Provide the [x, y] coordinate of the cell's center where the given text is located.  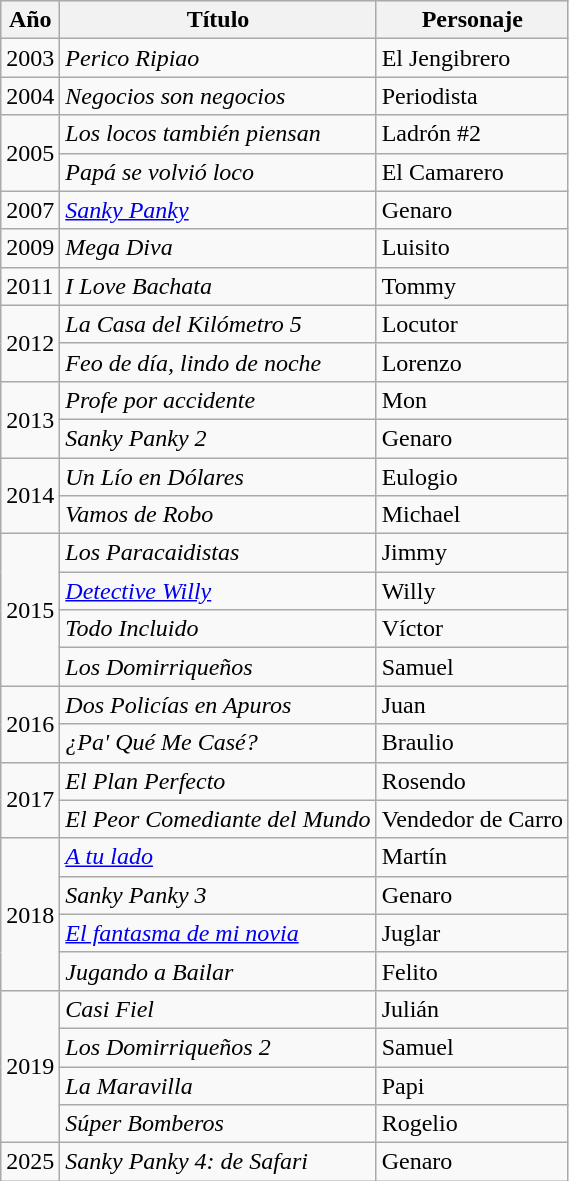
Sanky Panky [218, 210]
Rogelio [472, 1124]
Julián [472, 1009]
2013 [30, 419]
2012 [30, 343]
Braulio [472, 743]
Locutor [472, 324]
2019 [30, 1066]
2025 [30, 1162]
A tu lado [218, 857]
Profe por accidente [218, 400]
Un Lío en Dólares [218, 477]
Rosendo [472, 781]
Papi [472, 1085]
Víctor [472, 629]
I Love Bachata [218, 286]
Perico Ripiao [218, 58]
2004 [30, 96]
Mon [472, 400]
Sanky Panky 3 [218, 895]
Lorenzo [472, 362]
Dos Policías en Apuros [218, 705]
Eulogio [472, 477]
2003 [30, 58]
Los Domirriqueños [218, 667]
El fantasma de mi novia [218, 933]
Martín [472, 857]
Año [30, 20]
El Jengibrero [472, 58]
Detective Willy [218, 591]
Sanky Panky 2 [218, 438]
Periodista [472, 96]
Papá se volvió loco [218, 172]
Ladrón #2 [472, 134]
2009 [30, 248]
Los locos también piensan [218, 134]
Vamos de Robo [218, 515]
Mega Diva [218, 248]
2014 [30, 496]
Título [218, 20]
2018 [30, 914]
El Camarero [472, 172]
El Plan Perfecto [218, 781]
Jugando a Bailar [218, 971]
Casi Fiel [218, 1009]
2015 [30, 610]
Vendedor de Carro [472, 819]
Feo de día, lindo de noche [218, 362]
¿Pa' Qué Me Casé? [218, 743]
2017 [30, 800]
Los Paracaidistas [218, 553]
2005 [30, 153]
La Maravilla [218, 1085]
Sanky Panky 4: de Safari [218, 1162]
Todo Incluido [218, 629]
Willy [472, 591]
Jimmy [472, 553]
Personaje [472, 20]
2016 [30, 724]
Negocios son negocios [218, 96]
La Casa del Kilómetro 5 [218, 324]
Juan [472, 705]
Felito [472, 971]
Luisito [472, 248]
Súper Bomberos [218, 1124]
2011 [30, 286]
Tommy [472, 286]
Los Domirriqueños 2 [218, 1047]
Michael [472, 515]
2007 [30, 210]
Juglar [472, 933]
El Peor Comediante del Mundo [218, 819]
